Return (x, y) of the center of cell containing provided text 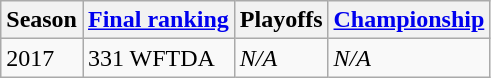
Playoffs (281, 20)
331 WFTDA (158, 58)
Final ranking (158, 20)
Championship (409, 20)
2017 (42, 58)
Season (42, 20)
